For the text-containing cell, return its midpoint in [x, y] coordinate format. 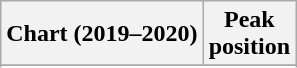
Peakposition [249, 34]
Chart (2019–2020) [102, 34]
